Return (x, y) of the center of cell containing provided text 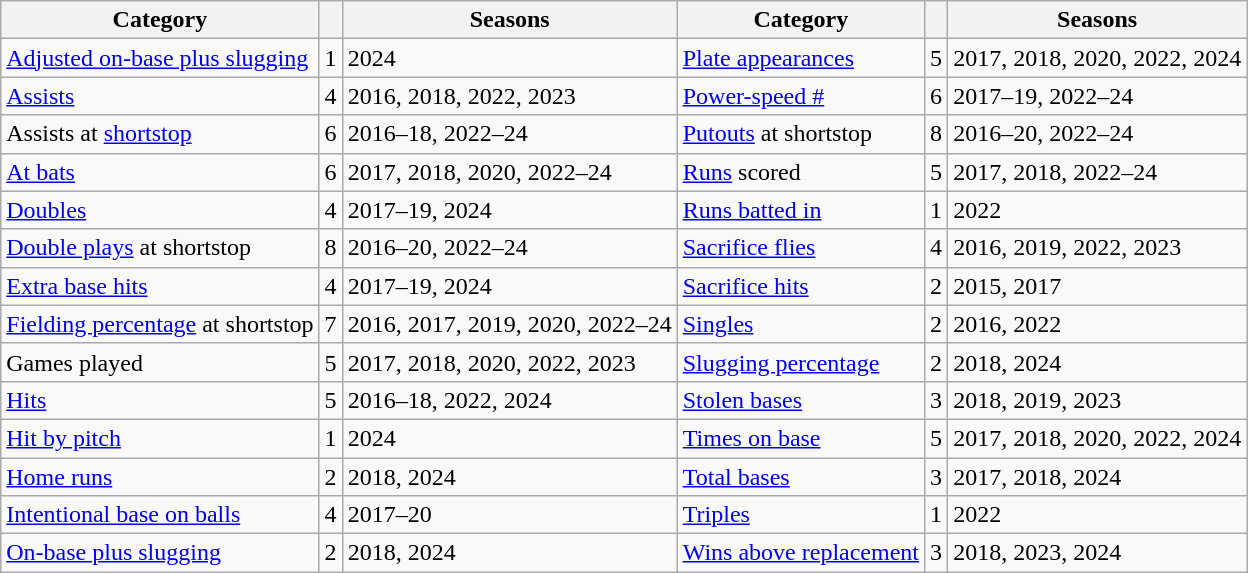
Sacrifice hits (800, 286)
Assists at shortstop (160, 134)
2017, 2018, 2020, 2022–24 (510, 172)
Assists (160, 96)
2017, 2018, 2022–24 (1098, 172)
2016, 2019, 2022, 2023 (1098, 248)
Sacrifice flies (800, 248)
Hit by pitch (160, 438)
2016, 2018, 2022, 2023 (510, 96)
Extra base hits (160, 286)
2016, 2022 (1098, 324)
Slugging percentage (800, 362)
2017, 2018, 2020, 2022, 2023 (510, 362)
Adjusted on-base plus slugging (160, 58)
2016, 2017, 2019, 2020, 2022–24 (510, 324)
Hits (160, 400)
Home runs (160, 477)
2018, 2023, 2024 (1098, 553)
7 (330, 324)
Double plays at shortstop (160, 248)
Singles (800, 324)
2016–18, 2022, 2024 (510, 400)
2017, 2018, 2024 (1098, 477)
2017–20 (510, 515)
On-base plus slugging (160, 553)
2017–19, 2022–24 (1098, 96)
Fielding percentage at shortstop (160, 324)
2015, 2017 (1098, 286)
Runs scored (800, 172)
Doubles (160, 210)
Runs batted in (800, 210)
2018, 2019, 2023 (1098, 400)
Wins above replacement (800, 553)
Putouts at shortstop (800, 134)
Total bases (800, 477)
Stolen bases (800, 400)
2016–18, 2022–24 (510, 134)
Games played (160, 362)
Times on base (800, 438)
Triples (800, 515)
Intentional base on balls (160, 515)
At bats (160, 172)
Plate appearances (800, 58)
Power-speed # (800, 96)
